Identify which cell holds the provided text, then report its [x, y] central coordinate. 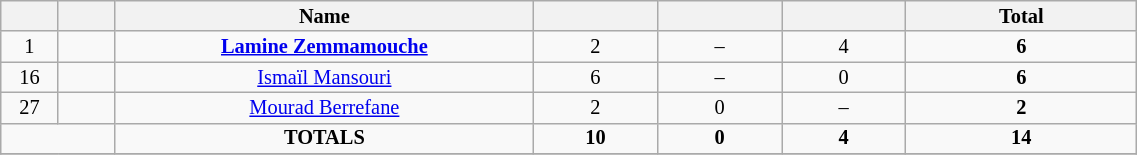
Total [1022, 16]
Lamine Zemmamouche [324, 46]
TOTALS [324, 138]
Mourad Berrefane [324, 108]
14 [1022, 138]
10 [595, 138]
27 [30, 108]
Ismaïl Mansouri [324, 78]
16 [30, 78]
1 [30, 46]
Name [324, 16]
